Detect which cell encompasses the target text, then output its [X, Y] center coordinate. 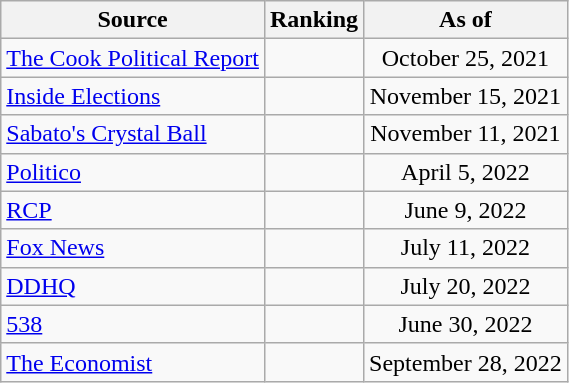
April 5, 2022 [466, 172]
As of [466, 20]
July 11, 2022 [466, 248]
Source [133, 20]
September 28, 2022 [466, 362]
November 11, 2021 [466, 134]
Inside Elections [133, 96]
The Cook Political Report [133, 58]
Politico [133, 172]
RCP [133, 210]
October 25, 2021 [466, 58]
Ranking [314, 20]
November 15, 2021 [466, 96]
June 30, 2022 [466, 324]
July 20, 2022 [466, 286]
538 [133, 324]
June 9, 2022 [466, 210]
DDHQ [133, 286]
The Economist [133, 362]
Sabato's Crystal Ball [133, 134]
Fox News [133, 248]
